Provide the [x, y] coordinate of the cell's center where the given text is located.  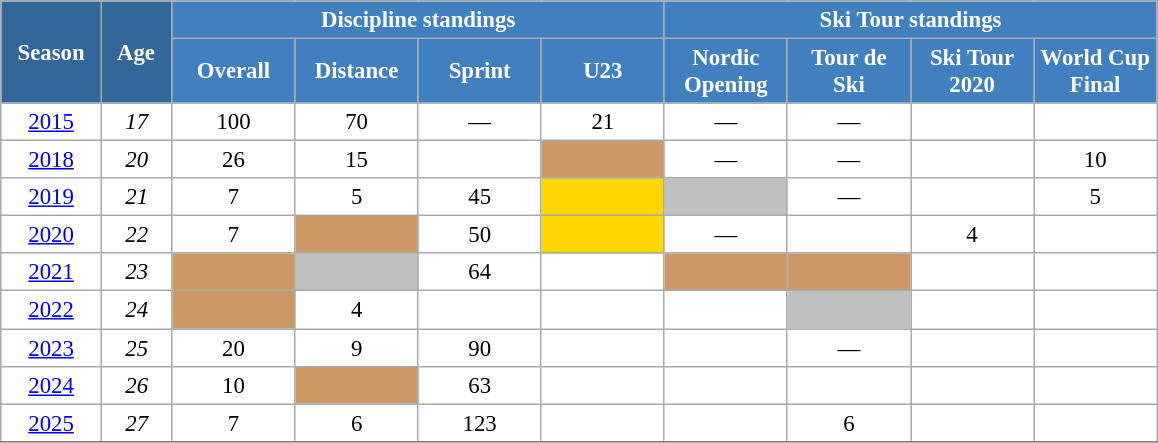
NordicOpening [726, 72]
63 [480, 385]
100 [234, 122]
Ski Tour2020 [972, 72]
50 [480, 235]
25 [136, 348]
2020 [52, 235]
45 [480, 197]
World CupFinal [1096, 72]
Sprint [480, 72]
2023 [52, 348]
Discipline standings [418, 20]
Distance [356, 72]
2019 [52, 197]
24 [136, 310]
27 [136, 423]
17 [136, 122]
Ski Tour standings [910, 20]
2015 [52, 122]
Age [136, 52]
2018 [52, 160]
2024 [52, 385]
2021 [52, 273]
64 [480, 273]
22 [136, 235]
23 [136, 273]
2025 [52, 423]
9 [356, 348]
123 [480, 423]
2022 [52, 310]
90 [480, 348]
Season [52, 52]
U23 [602, 72]
70 [356, 122]
Tour deSki [848, 72]
Overall [234, 72]
15 [356, 160]
